Return the (X, Y) coordinate for the center point of the cell that contains the specified text.  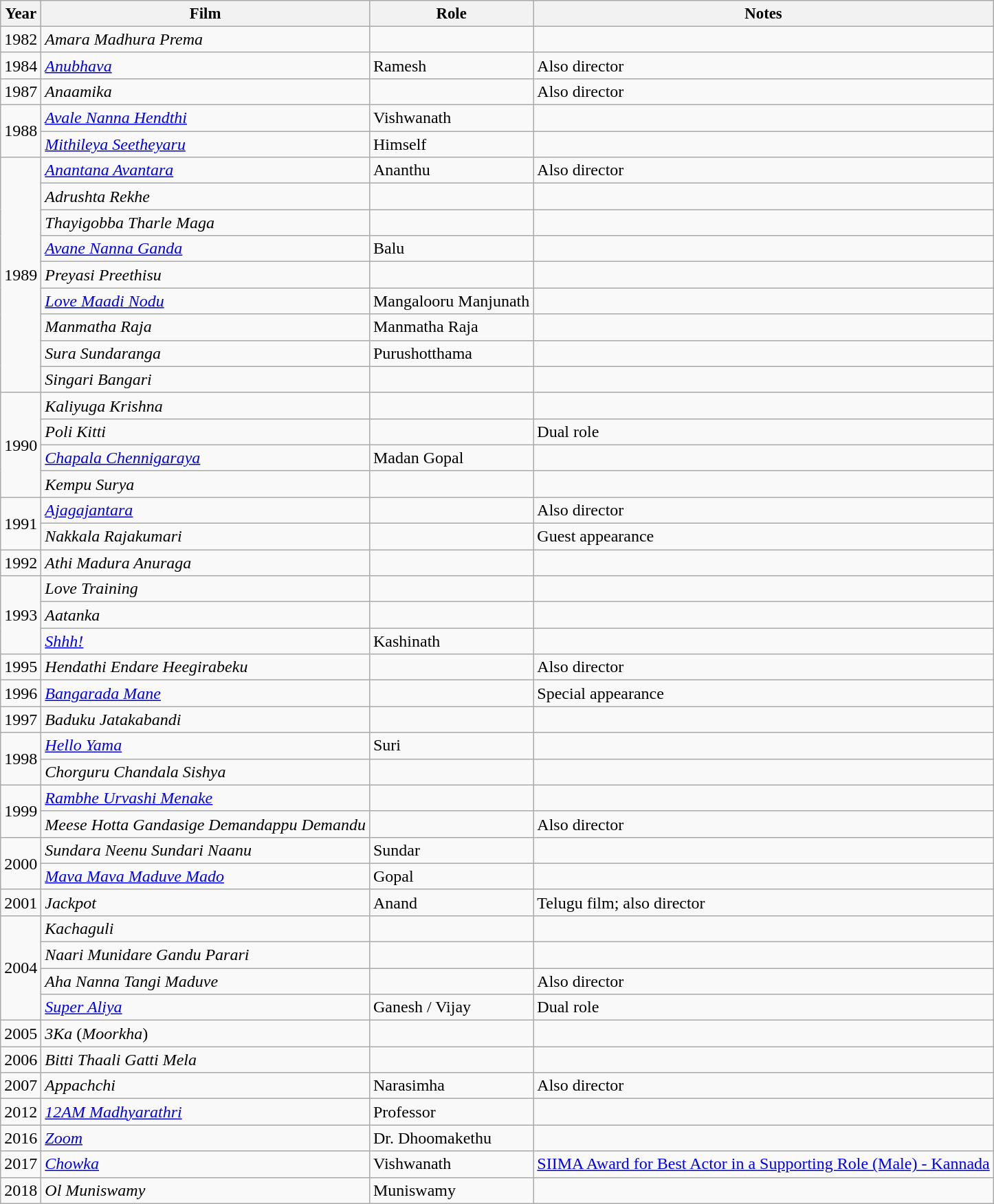
Role (451, 14)
Anantana Avantara (206, 170)
Mava Mava Maduve Mado (206, 876)
Zoom (206, 1138)
Sura Sundaranga (206, 353)
Jackpot (206, 902)
Hendathi Endare Heegirabeku (206, 667)
Chapala Chennigaraya (206, 458)
1984 (21, 65)
Aha Nanna Tangi Maduve (206, 981)
Love Training (206, 589)
Meese Hotta Gandasige Demandappu Demandu (206, 824)
Sundar (451, 850)
1991 (21, 523)
1990 (21, 445)
Telugu film; also director (763, 902)
1982 (21, 39)
1993 (21, 615)
1995 (21, 667)
Preyasi Preethisu (206, 275)
Year (21, 14)
Singari Bangari (206, 379)
Guest appearance (763, 537)
Ajagajantara (206, 510)
1987 (21, 91)
Balu (451, 249)
Chorguru Chandala Sishya (206, 772)
Madan Gopal (451, 458)
Kempu Surya (206, 484)
Ramesh (451, 65)
2005 (21, 1034)
Anaamika (206, 91)
1988 (21, 131)
2012 (21, 1112)
Suri (451, 746)
2018 (21, 1190)
Kaliyuga Krishna (206, 405)
2007 (21, 1086)
Dr. Dhoomakethu (451, 1138)
Bangarada Mane (206, 693)
Ganesh / Vijay (451, 1007)
Adrushta Rekhe (206, 197)
12AM Madhyarathri (206, 1112)
1999 (21, 811)
Avale Nanna Hendthi (206, 118)
Hello Yama (206, 746)
Athi Madura Anuraga (206, 563)
2004 (21, 968)
Mithileya Seetheyaru (206, 144)
Anubhava (206, 65)
Mangalooru Manjunath (451, 301)
2000 (21, 863)
Appachchi (206, 1086)
Sundara Neenu Sundari Naanu (206, 850)
3Ka (Moorkha) (206, 1034)
Nakkala Rajakumari (206, 537)
Aatanka (206, 615)
Thayigobba Tharle Maga (206, 223)
1998 (21, 759)
Himself (451, 144)
2017 (21, 1164)
Purushotthama (451, 353)
2016 (21, 1138)
Film (206, 14)
Kachaguli (206, 928)
Ananthu (451, 170)
1989 (21, 275)
Special appearance (763, 693)
Bitti Thaali Gatti Mela (206, 1060)
Narasimha (451, 1086)
Notes (763, 14)
1992 (21, 563)
Love Maadi Nodu (206, 301)
Gopal (451, 876)
Muniswamy (451, 1190)
Professor (451, 1112)
Avane Nanna Ganda (206, 249)
Ol Muniswamy (206, 1190)
Poli Kitti (206, 432)
Naari Munidare Gandu Parari (206, 955)
2006 (21, 1060)
Amara Madhura Prema (206, 39)
Super Aliya (206, 1007)
Kashinath (451, 641)
Shhh! (206, 641)
1996 (21, 693)
Anand (451, 902)
Chowka (206, 1164)
1997 (21, 720)
SIIMA Award for Best Actor in a Supporting Role (Male) - Kannada (763, 1164)
Rambhe Urvashi Menake (206, 798)
2001 (21, 902)
Baduku Jatakabandi (206, 720)
